Scan for the cell matching the given text and deliver its [X, Y] coordinate at center. 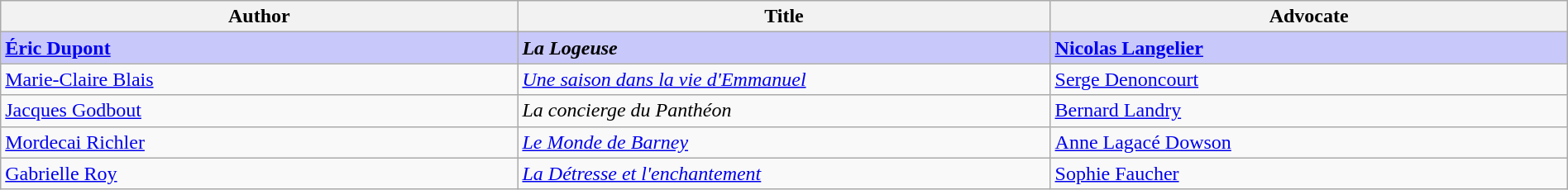
Author [260, 17]
Gabrielle Roy [260, 173]
La concierge du Panthéon [784, 111]
Marie-Claire Blais [260, 79]
Serge Denoncourt [1308, 79]
Nicolas Langelier [1308, 48]
Mordecai Richler [260, 142]
Advocate [1308, 17]
Anne Lagacé Dowson [1308, 142]
Title [784, 17]
Une saison dans la vie d'Emmanuel [784, 79]
La Logeuse [784, 48]
Éric Dupont [260, 48]
La Détresse et l'enchantement [784, 173]
Le Monde de Barney [784, 142]
Bernard Landry [1308, 111]
Sophie Faucher [1308, 173]
Jacques Godbout [260, 111]
